Identify which cell holds the provided text, then report its (x, y) central coordinate. 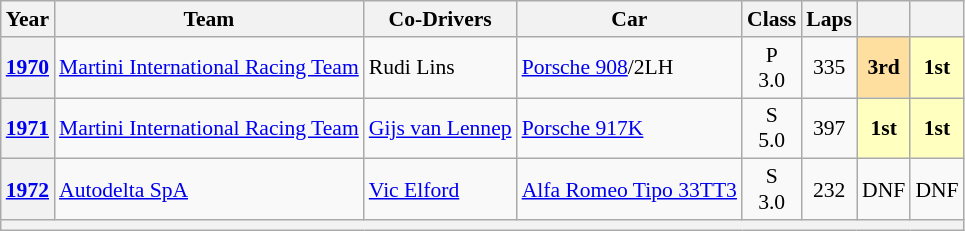
Year (28, 19)
1971 (28, 128)
Class (772, 19)
Vic Elford (440, 190)
S5.0 (772, 128)
1972 (28, 190)
397 (829, 128)
3rd (884, 68)
Team (209, 19)
Rudi Lins (440, 68)
232 (829, 190)
Autodelta SpA (209, 190)
1970 (28, 68)
S3.0 (772, 190)
335 (829, 68)
Laps (829, 19)
Alfa Romeo Tipo 33TT3 (630, 190)
Co-Drivers (440, 19)
Gijs van Lennep (440, 128)
P3.0 (772, 68)
Porsche 908/2LH (630, 68)
Porsche 917K (630, 128)
Car (630, 19)
